Detect which cell encompasses the target text, then output its [x, y] center coordinate. 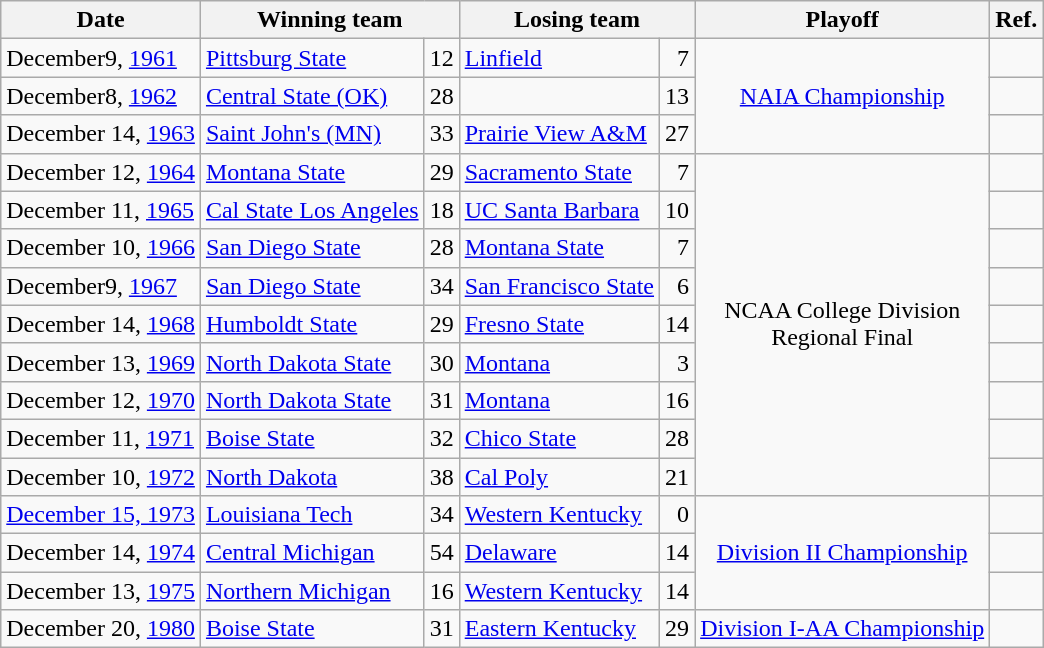
Chico State [559, 438]
38 [442, 477]
December 10, 1966 [101, 248]
North Dakota [312, 477]
December 11, 1965 [101, 210]
December 13, 1969 [101, 362]
Cal State Los Angeles [312, 210]
Division II Championship [842, 553]
Linfield [559, 58]
December9, 1961 [101, 58]
December 14, 1968 [101, 324]
UC Santa Barbara [559, 210]
December 15, 1973 [101, 515]
Eastern Kentucky [559, 629]
Central State (OK) [312, 96]
Cal Poly [559, 477]
Sacramento State [559, 172]
12 [442, 58]
Pittsburg State [312, 58]
Humboldt State [312, 324]
Division I-AA Championship [842, 629]
3 [678, 362]
December 13, 1975 [101, 591]
Saint John's (MN) [312, 134]
December8, 1962 [101, 96]
30 [442, 362]
Losing team [576, 20]
13 [678, 96]
33 [442, 134]
December 11, 1971 [101, 438]
December 12, 1970 [101, 400]
NAIA Championship [842, 96]
6 [678, 286]
December 14, 1974 [101, 553]
December 10, 1972 [101, 477]
Playoff [842, 20]
0 [678, 515]
NCAA College DivisionRegional Final [842, 324]
Fresno State [559, 324]
December 14, 1963 [101, 134]
10 [678, 210]
18 [442, 210]
December 20, 1980 [101, 629]
December9, 1967 [101, 286]
27 [678, 134]
Prairie View A&M [559, 134]
54 [442, 553]
21 [678, 477]
Delaware [559, 553]
Northern Michigan [312, 591]
Louisiana Tech [312, 515]
32 [442, 438]
Central Michigan [312, 553]
Ref. [1016, 20]
Date [101, 20]
Winning team [330, 20]
December 12, 1964 [101, 172]
San Francisco State [559, 286]
